Return (X, Y) of the center of cell containing provided text 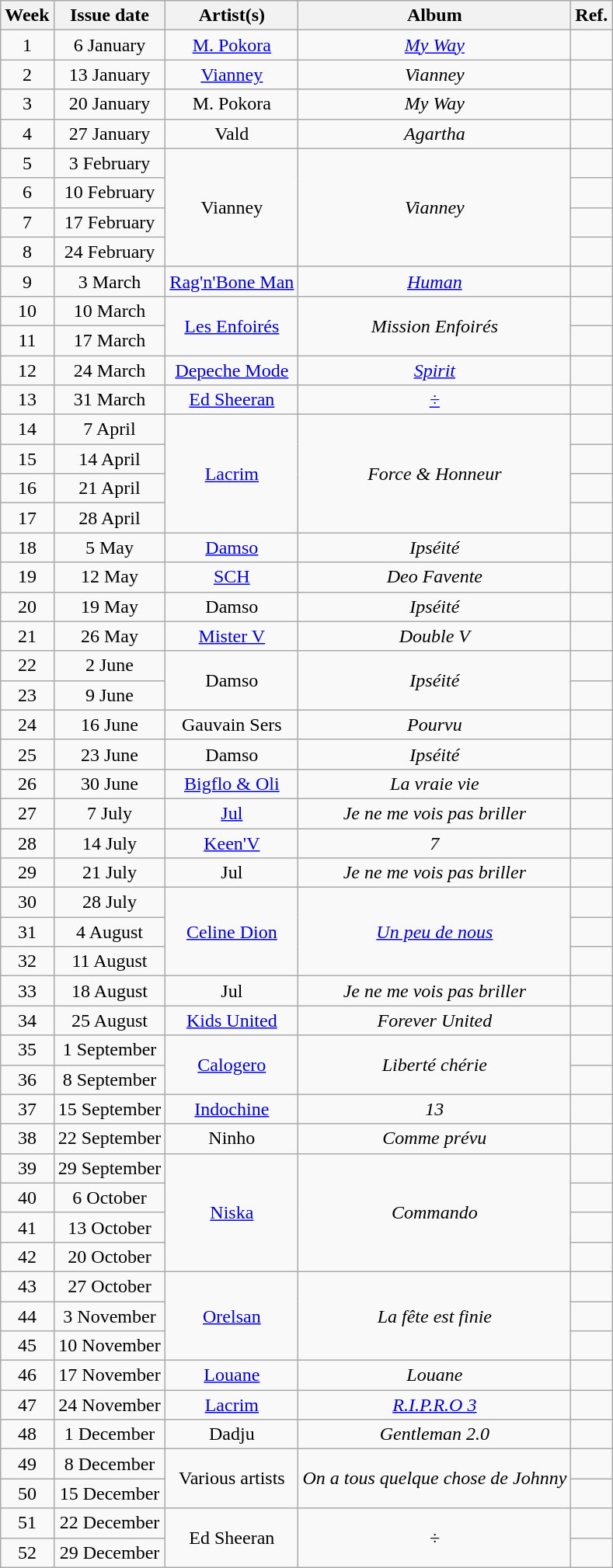
29 (27, 873)
6 (27, 193)
48 (27, 1434)
Orelsan (232, 1316)
27 (27, 813)
26 May (110, 636)
51 (27, 1523)
20 (27, 607)
Ref. (592, 16)
Calogero (232, 1065)
Force & Honneur (435, 474)
8 (27, 252)
Pourvu (435, 725)
Mister V (232, 636)
27 October (110, 1286)
17 November (110, 1375)
40 (27, 1198)
22 December (110, 1523)
14 (27, 429)
Human (435, 281)
1 December (110, 1434)
16 (27, 488)
Issue date (110, 16)
33 (27, 991)
28 April (110, 518)
Deo Favente (435, 577)
Double V (435, 636)
17 (27, 518)
Niska (232, 1212)
Various artists (232, 1479)
52 (27, 1552)
Les Enfoirés (232, 325)
Depeche Mode (232, 370)
49 (27, 1464)
12 (27, 370)
11 August (110, 961)
10 (27, 311)
25 August (110, 1020)
Keen'V (232, 843)
7 July (110, 813)
2 June (110, 666)
Indochine (232, 1109)
Kids United (232, 1020)
6 October (110, 1198)
15 September (110, 1109)
SCH (232, 577)
R.I.P.R.O 3 (435, 1405)
6 January (110, 45)
38 (27, 1139)
28 (27, 843)
50 (27, 1493)
36 (27, 1080)
29 December (110, 1552)
Commando (435, 1212)
17 March (110, 340)
24 February (110, 252)
Comme prévu (435, 1139)
41 (27, 1227)
43 (27, 1286)
3 November (110, 1316)
16 June (110, 725)
21 (27, 636)
20 October (110, 1257)
29 September (110, 1168)
26 (27, 784)
Rag'n'Bone Man (232, 281)
8 September (110, 1080)
45 (27, 1346)
Spirit (435, 370)
Album (435, 16)
15 (27, 459)
23 June (110, 754)
15 December (110, 1493)
23 (27, 695)
25 (27, 754)
11 (27, 340)
32 (27, 961)
34 (27, 1020)
30 (27, 902)
13 January (110, 75)
12 May (110, 577)
42 (27, 1257)
18 August (110, 991)
Forever United (435, 1020)
24 March (110, 370)
10 March (110, 311)
21 April (110, 488)
27 January (110, 134)
35 (27, 1050)
Ninho (232, 1139)
La vraie vie (435, 784)
Week (27, 16)
24 November (110, 1405)
Mission Enfoirés (435, 325)
10 February (110, 193)
Agartha (435, 134)
Un peu de nous (435, 932)
9 (27, 281)
28 July (110, 902)
Artist(s) (232, 16)
22 September (110, 1139)
47 (27, 1405)
Dadju (232, 1434)
Gauvain Sers (232, 725)
4 August (110, 932)
5 May (110, 548)
19 May (110, 607)
20 January (110, 104)
Liberté chérie (435, 1065)
9 June (110, 695)
3 February (110, 163)
22 (27, 666)
17 February (110, 222)
39 (27, 1168)
2 (27, 75)
37 (27, 1109)
21 July (110, 873)
Gentleman 2.0 (435, 1434)
18 (27, 548)
30 June (110, 784)
13 October (110, 1227)
Vald (232, 134)
10 November (110, 1346)
46 (27, 1375)
31 (27, 932)
Celine Dion (232, 932)
44 (27, 1316)
3 March (110, 281)
1 September (110, 1050)
3 (27, 104)
1 (27, 45)
Bigflo & Oli (232, 784)
7 April (110, 429)
5 (27, 163)
14 April (110, 459)
24 (27, 725)
31 March (110, 400)
On a tous quelque chose de Johnny (435, 1479)
14 July (110, 843)
8 December (110, 1464)
19 (27, 577)
4 (27, 134)
La fête est finie (435, 1316)
